Locate the cell with the specified text and output its (x, y) center coordinate. 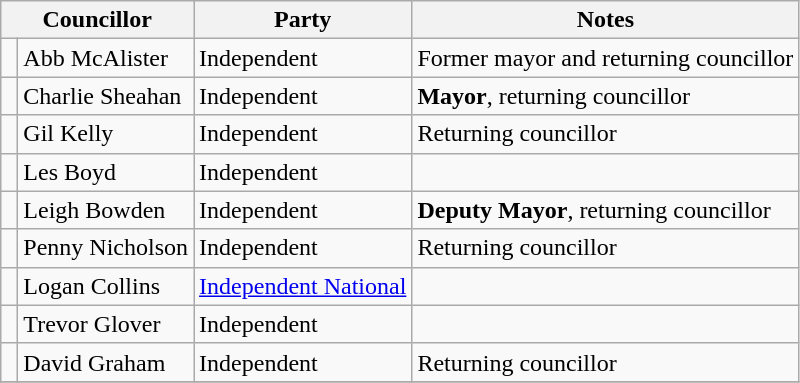
Party (303, 20)
Deputy Mayor, returning councillor (606, 210)
Gil Kelly (106, 134)
Abb McAlister (106, 58)
David Graham (106, 362)
Leigh Bowden (106, 210)
Trevor Glover (106, 324)
Notes (606, 20)
Former mayor and returning councillor (606, 58)
Charlie Sheahan (106, 96)
Les Boyd (106, 172)
Councillor (98, 20)
Penny Nicholson (106, 248)
Logan Collins (106, 286)
Independent National (303, 286)
Mayor, returning councillor (606, 96)
